Detect which cell encompasses the target text, then output its [x, y] center coordinate. 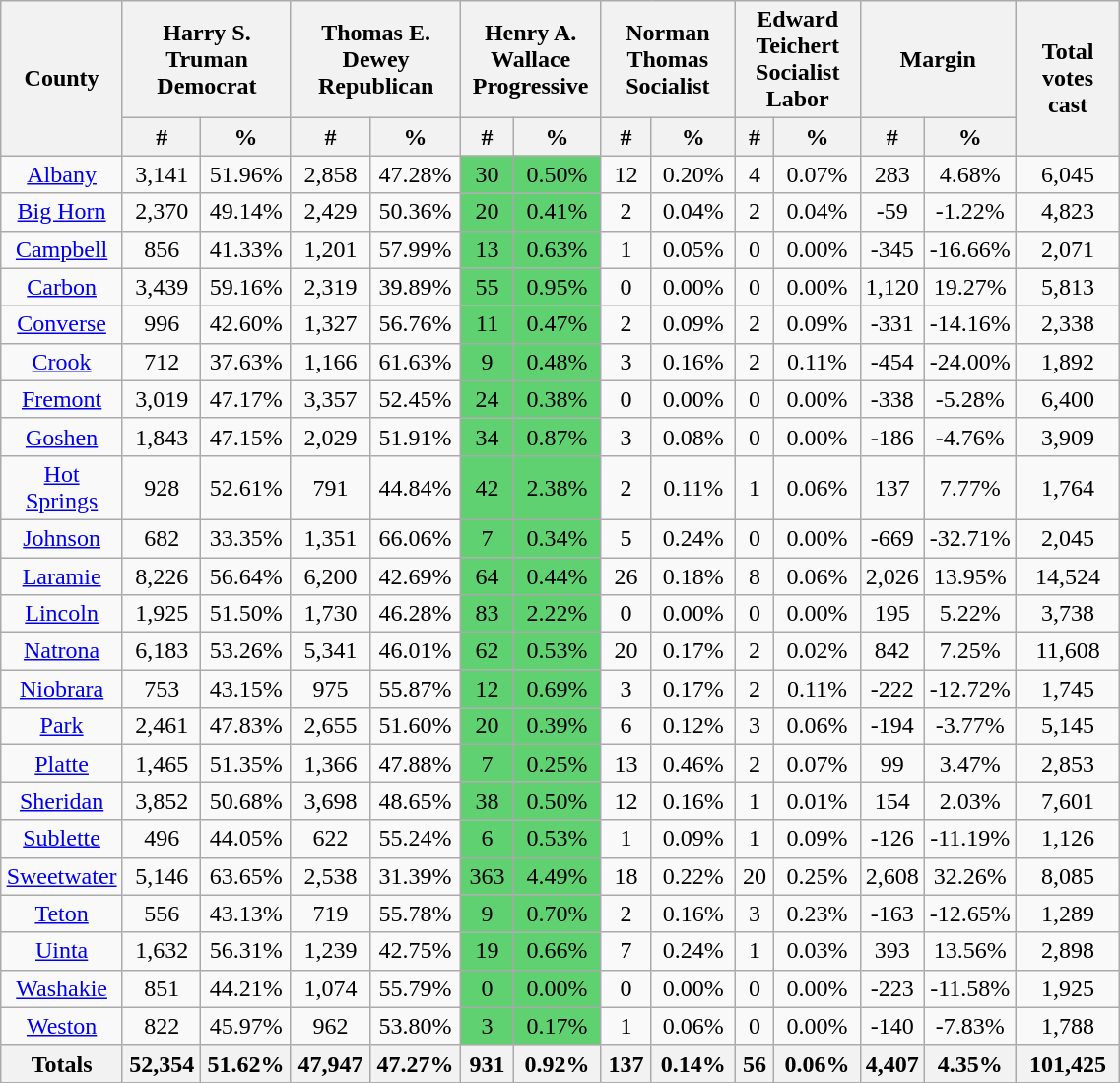
43.15% [246, 689]
0.08% [693, 437]
363 [488, 876]
393 [892, 951]
0.47% [557, 324]
42 [488, 487]
Big Horn [62, 212]
-186 [892, 437]
2,338 [1068, 324]
26 [626, 576]
-32.71% [969, 538]
Albany [62, 174]
0.34% [557, 538]
1,465 [162, 764]
2,853 [1068, 764]
47.15% [246, 437]
-345 [892, 249]
32.26% [969, 876]
6,045 [1068, 174]
-14.16% [969, 324]
Sheridan [62, 801]
2.22% [557, 614]
66.06% [415, 538]
0.48% [557, 362]
31.39% [415, 876]
0.01% [818, 801]
Norman ThomasSocialist [668, 59]
57.99% [415, 249]
Natrona [62, 651]
18 [626, 876]
0.20% [693, 174]
52,354 [162, 1063]
5 [626, 538]
154 [892, 801]
1,166 [330, 362]
-223 [892, 988]
3,909 [1068, 437]
42.69% [415, 576]
1,632 [162, 951]
13.56% [969, 951]
63.65% [246, 876]
Platte [62, 764]
0.22% [693, 876]
856 [162, 249]
24 [488, 399]
-11.58% [969, 988]
4 [755, 174]
43.13% [246, 914]
Total votes cast [1068, 79]
49.14% [246, 212]
55.87% [415, 689]
0.69% [557, 689]
-454 [892, 362]
2,655 [330, 726]
-1.22% [969, 212]
Washakie [62, 988]
4.35% [969, 1063]
3,852 [162, 801]
5,813 [1068, 287]
2,071 [1068, 249]
-669 [892, 538]
Teton [62, 914]
3,019 [162, 399]
3,738 [1068, 614]
928 [162, 487]
Weston [62, 1026]
Park [62, 726]
-16.66% [969, 249]
962 [330, 1026]
47,947 [330, 1063]
-126 [892, 839]
50.36% [415, 212]
4,407 [892, 1063]
61.63% [415, 362]
842 [892, 651]
47.83% [246, 726]
Fremont [62, 399]
931 [488, 1063]
2,538 [330, 876]
0.87% [557, 437]
753 [162, 689]
2,029 [330, 437]
Goshen [62, 437]
2,370 [162, 212]
11 [488, 324]
8,085 [1068, 876]
46.01% [415, 651]
5,146 [162, 876]
4.49% [557, 876]
3,698 [330, 801]
44.84% [415, 487]
Sweetwater [62, 876]
34 [488, 437]
-4.76% [969, 437]
2.03% [969, 801]
55 [488, 287]
6,400 [1068, 399]
2,319 [330, 287]
0.44% [557, 576]
-7.83% [969, 1026]
0.46% [693, 764]
50.68% [246, 801]
51.35% [246, 764]
56.64% [246, 576]
0.70% [557, 914]
1,327 [330, 324]
55.79% [415, 988]
1,730 [330, 614]
52.61% [246, 487]
2,858 [330, 174]
42.60% [246, 324]
1,120 [892, 287]
Henry A. WallaceProgressive [531, 59]
19 [488, 951]
19.27% [969, 287]
1,289 [1068, 914]
195 [892, 614]
5,145 [1068, 726]
1,788 [1068, 1026]
Margin [938, 59]
Hot Springs [62, 487]
33.35% [246, 538]
53.26% [246, 651]
53.80% [415, 1026]
-140 [892, 1026]
2,461 [162, 726]
3.47% [969, 764]
996 [162, 324]
Laramie [62, 576]
55.24% [415, 839]
-222 [892, 689]
38 [488, 801]
56 [755, 1063]
8 [755, 576]
Harry S. TrumanDemocrat [207, 59]
-5.28% [969, 399]
6,183 [162, 651]
7,601 [1068, 801]
48.65% [415, 801]
101,425 [1068, 1063]
-12.65% [969, 914]
-11.19% [969, 839]
0.02% [818, 651]
-194 [892, 726]
Uinta [62, 951]
1,074 [330, 988]
47.28% [415, 174]
0.92% [557, 1063]
64 [488, 576]
4.68% [969, 174]
52.45% [415, 399]
2,898 [1068, 951]
712 [162, 362]
Lincoln [62, 614]
62 [488, 651]
1,892 [1068, 362]
0.95% [557, 287]
2,608 [892, 876]
0.66% [557, 951]
County [62, 79]
Johnson [62, 538]
3,439 [162, 287]
0.14% [693, 1063]
-12.72% [969, 689]
6,200 [330, 576]
5.22% [969, 614]
47.17% [246, 399]
44.05% [246, 839]
0.41% [557, 212]
0.39% [557, 726]
99 [892, 764]
2,026 [892, 576]
2,429 [330, 212]
37.63% [246, 362]
1,239 [330, 951]
822 [162, 1026]
-59 [892, 212]
0.05% [693, 249]
-24.00% [969, 362]
39.89% [415, 287]
283 [892, 174]
51.62% [246, 1063]
55.78% [415, 914]
51.91% [415, 437]
1,126 [1068, 839]
14,524 [1068, 576]
556 [162, 914]
56.76% [415, 324]
7.25% [969, 651]
Crook [62, 362]
622 [330, 839]
Sublette [62, 839]
13.95% [969, 576]
-338 [892, 399]
44.21% [246, 988]
1,843 [162, 437]
5,341 [330, 651]
59.16% [246, 287]
1,366 [330, 764]
1,764 [1068, 487]
4,823 [1068, 212]
0.23% [818, 914]
Edward TeichertSocialist Labor [798, 59]
-3.77% [969, 726]
791 [330, 487]
682 [162, 538]
851 [162, 988]
0.18% [693, 576]
Totals [62, 1063]
0.63% [557, 249]
51.60% [415, 726]
56.31% [246, 951]
Niobrara [62, 689]
3,141 [162, 174]
1,201 [330, 249]
Carbon [62, 287]
719 [330, 914]
47.27% [415, 1063]
51.96% [246, 174]
42.75% [415, 951]
Converse [62, 324]
45.97% [246, 1026]
83 [488, 614]
46.28% [415, 614]
7.77% [969, 487]
51.50% [246, 614]
11,608 [1068, 651]
975 [330, 689]
0.12% [693, 726]
1,351 [330, 538]
0.38% [557, 399]
41.33% [246, 249]
30 [488, 174]
1,745 [1068, 689]
0.03% [818, 951]
2.38% [557, 487]
496 [162, 839]
47.88% [415, 764]
-331 [892, 324]
Thomas E. DeweyRepublican [375, 59]
3,357 [330, 399]
8,226 [162, 576]
Campbell [62, 249]
2,045 [1068, 538]
-163 [892, 914]
